Extract the (x, y) coordinate from the center of the cell holding the provided text.  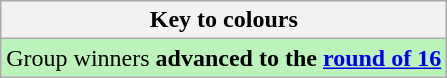
Group winners advanced to the round of 16 (224, 58)
Key to colours (224, 20)
